Find where the given text appears and provide that cell's center as (x, y) coordinate. 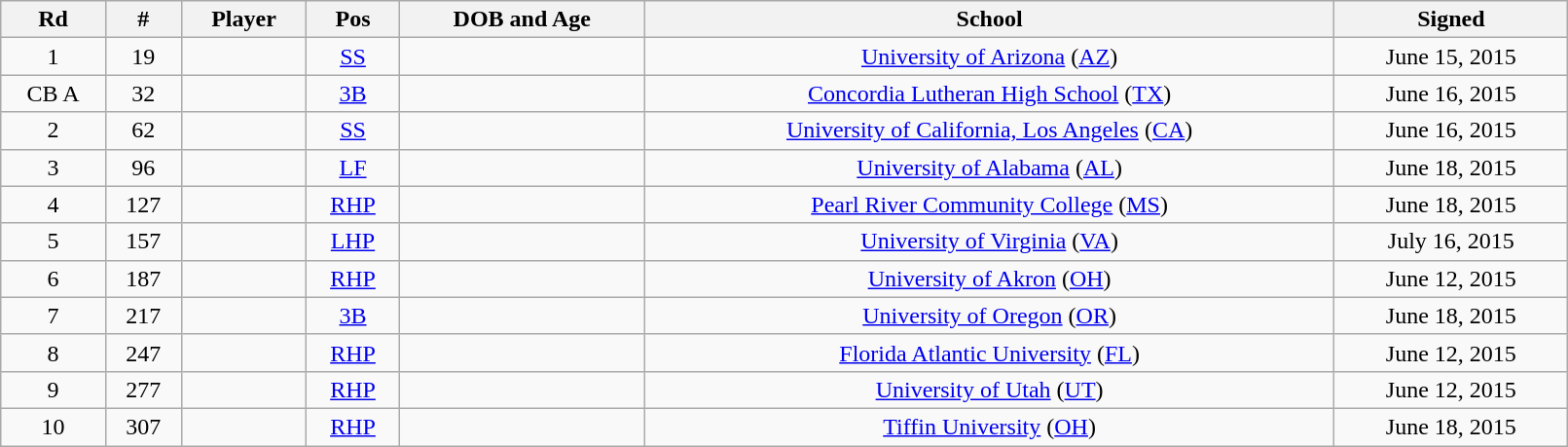
DOB and Age (522, 19)
CB A (54, 93)
247 (143, 353)
University of Akron (OH) (989, 279)
9 (54, 390)
LF (353, 168)
Rd (54, 19)
Concordia Lutheran High School (TX) (989, 93)
University of Oregon (OR) (989, 316)
University of California, Los Angeles (CA) (989, 130)
University of Virginia (VA) (989, 242)
Player (243, 19)
Tiffin University (OH) (989, 427)
10 (54, 427)
3 (54, 168)
62 (143, 130)
June 15, 2015 (1451, 56)
4 (54, 205)
2 (54, 130)
157 (143, 242)
19 (143, 56)
Pos (353, 19)
1 (54, 56)
School (989, 19)
Signed (1451, 19)
8 (54, 353)
6 (54, 279)
127 (143, 205)
32 (143, 93)
# (143, 19)
Pearl River Community College (MS) (989, 205)
96 (143, 168)
LHP (353, 242)
University of Utah (UT) (989, 390)
July 16, 2015 (1451, 242)
7 (54, 316)
Florida Atlantic University (FL) (989, 353)
277 (143, 390)
307 (143, 427)
5 (54, 242)
217 (143, 316)
University of Arizona (AZ) (989, 56)
187 (143, 279)
University of Alabama (AL) (989, 168)
